Provide the [X, Y] coordinate of the cell's center where the given text is located.  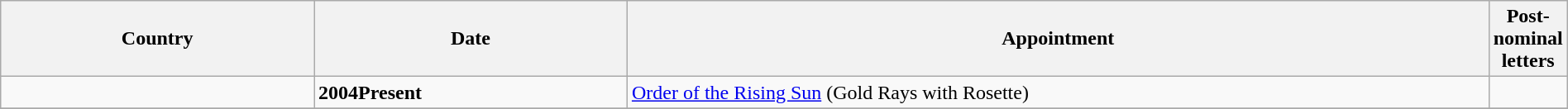
Date [471, 39]
Country [157, 39]
Post-nominal letters [1528, 39]
2004Present [471, 92]
Order of the Rising Sun (Gold Rays with Rosette) [1058, 92]
Appointment [1058, 39]
